Output the (x, y) coordinate of the center of the cell containing the given text.  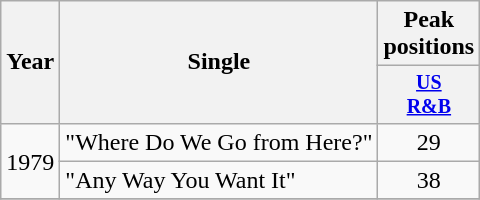
USR&B (429, 94)
29 (429, 142)
Year (30, 62)
"Where Do We Go from Here?" (219, 142)
"Any Way You Want It" (219, 180)
Peak positions (429, 34)
38 (429, 180)
Single (219, 62)
1979 (30, 161)
